Return [X, Y] of the center of cell containing provided text 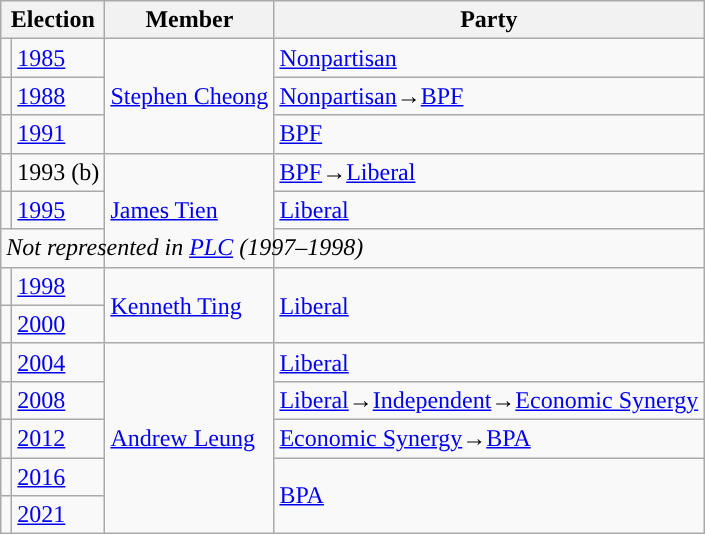
Andrew Leung [190, 438]
2016 [58, 477]
Election [53, 20]
1991 [58, 134]
2021 [58, 515]
1985 [58, 58]
1995 [58, 210]
2012 [58, 438]
2008 [58, 400]
1993 (b) [58, 172]
BPF [489, 134]
BPF→Liberal [489, 172]
Liberal→Independent→Economic Synergy [489, 400]
2000 [58, 324]
Nonpartisan→BPF [489, 96]
1998 [58, 286]
Member [190, 20]
Nonpartisan [489, 58]
Party [489, 20]
Kenneth Ting [190, 305]
2004 [58, 362]
James Tien [190, 210]
Not represented in PLC (1997–1998) [352, 248]
Economic Synergy→BPA [489, 438]
BPA [489, 496]
1988 [58, 96]
Stephen Cheong [190, 96]
